Output the [X, Y] coordinate of the center of the cell containing the given text.  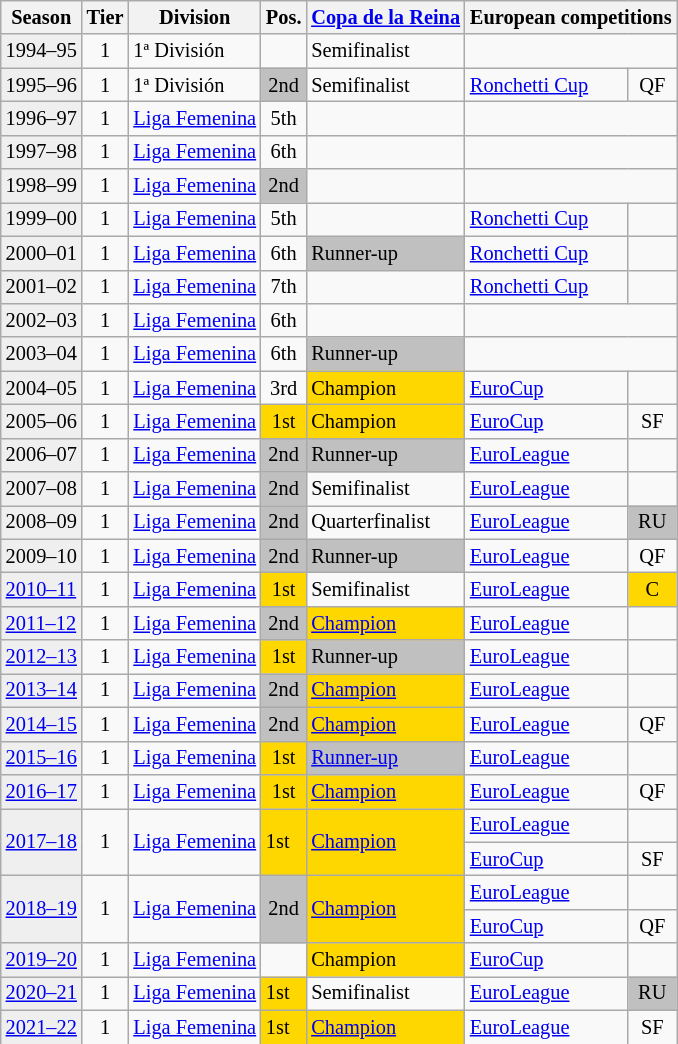
Season [42, 17]
2015–16 [42, 758]
2004–05 [42, 388]
Pos. [284, 17]
2000–01 [42, 253]
2005–06 [42, 421]
1995–96 [42, 85]
3rd [284, 388]
Tier [106, 17]
2001–02 [42, 287]
C [652, 589]
Quarterfinalist [386, 522]
European competitions [571, 17]
1999–00 [42, 219]
2013–14 [42, 690]
2007–08 [42, 489]
1998–99 [42, 186]
2006–07 [42, 455]
2010–11 [42, 589]
2016–17 [42, 791]
Copa de la Reina [386, 17]
2009–10 [42, 556]
2020–21 [42, 993]
2008–09 [42, 522]
2019–20 [42, 960]
2021–22 [42, 1027]
1994–95 [42, 51]
1997–98 [42, 152]
2003–04 [42, 354]
2018–19 [42, 908]
7th [284, 287]
1996–97 [42, 118]
Division [194, 17]
2002–03 [42, 320]
2017–18 [42, 842]
2014–15 [42, 724]
2012–13 [42, 657]
2011–12 [42, 623]
